Output the (X, Y) coordinate of the center of the cell containing the given text.  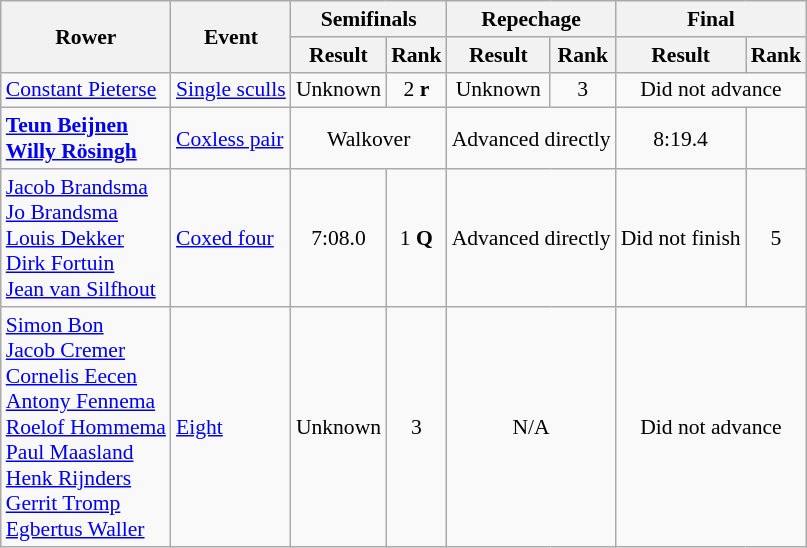
1 Q (416, 238)
Coxed four (231, 238)
8:19.4 (681, 138)
2 r (416, 90)
Did not finish (681, 238)
7:08.0 (338, 238)
N/A (532, 427)
Walkover (369, 138)
Single sculls (231, 90)
Rower (86, 36)
Simon Bon Jacob Cremer Cornelis Eecen Antony Fennema Roelof Hommema Paul Maasland Henk Rijnders Gerrit Tromp Egbertus Waller (86, 427)
Jacob Brandsma Jo Brandsma Louis Dekker Dirk Fortuin Jean van Silfhout (86, 238)
Final (712, 19)
Event (231, 36)
Teun Beijnen Willy Rösingh (86, 138)
5 (776, 238)
Coxless pair (231, 138)
Semifinals (369, 19)
Eight (231, 427)
Constant Pieterse (86, 90)
Repechage (532, 19)
